Identify which cell holds the provided text, then report its (X, Y) central coordinate. 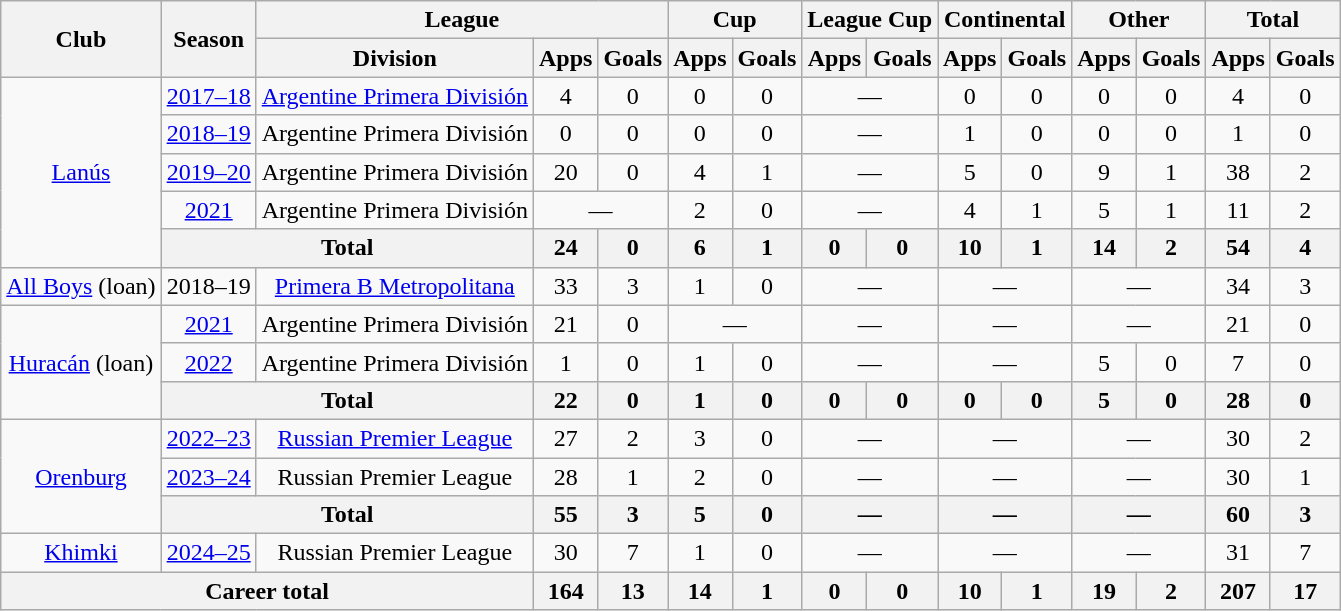
13 (633, 591)
31 (1238, 553)
207 (1238, 591)
2022–23 (208, 438)
All Boys (loan) (81, 286)
League Cup (870, 20)
19 (1104, 591)
2023–24 (208, 477)
2024–25 (208, 553)
17 (1305, 591)
Lanús (81, 172)
34 (1238, 286)
6 (700, 248)
33 (565, 286)
2017–18 (208, 96)
2019–20 (208, 172)
League (462, 20)
24 (565, 248)
60 (1238, 515)
2022 (208, 362)
9 (1104, 172)
164 (565, 591)
Club (81, 39)
Khimki (81, 553)
Other (1139, 20)
11 (1238, 210)
22 (565, 400)
Huracán (loan) (81, 362)
Continental (1005, 20)
Orenburg (81, 476)
Division (394, 58)
54 (1238, 248)
Primera B Metropolitana (394, 286)
20 (565, 172)
Season (208, 39)
55 (565, 515)
Cup (735, 20)
Career total (268, 591)
38 (1238, 172)
27 (565, 438)
